Provide the (x, y) coordinate of the cell's center where the given text is located.  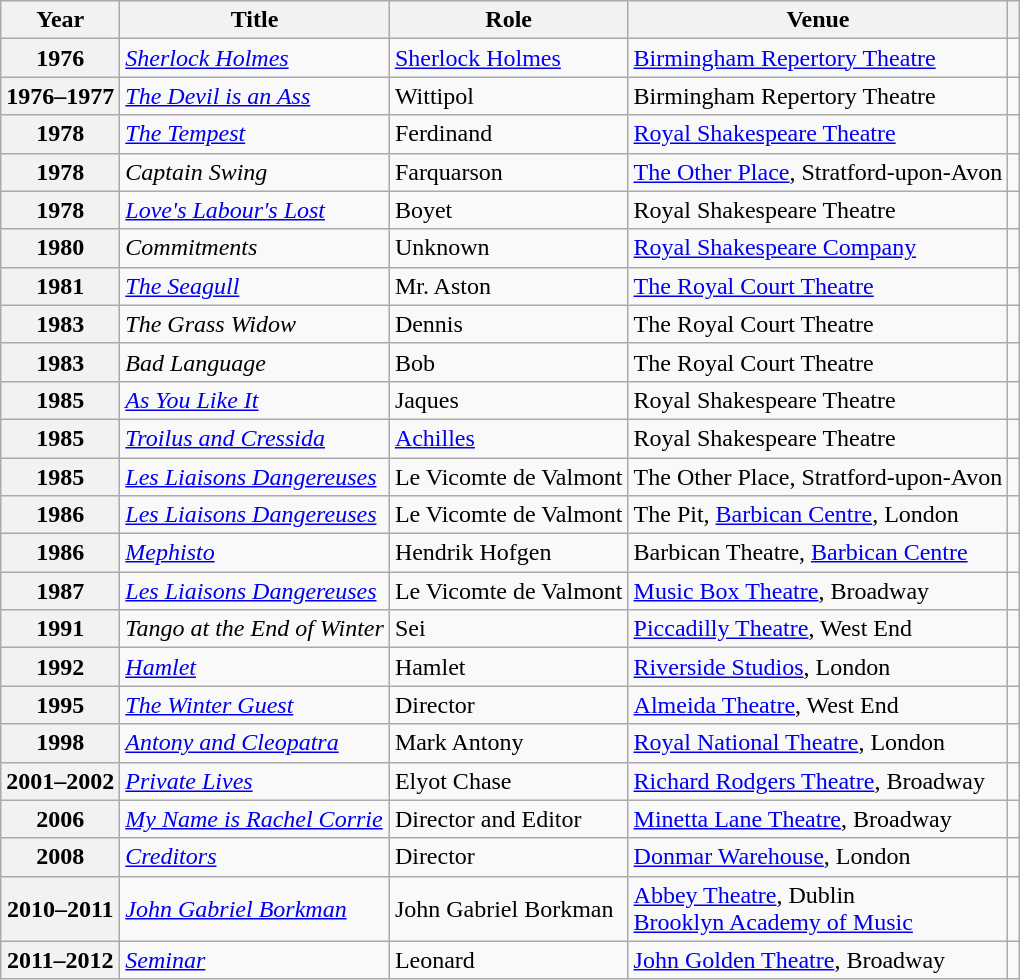
Director and Editor (508, 819)
Achilles (508, 438)
Barbican Theatre, Barbican Centre (818, 553)
Almeida Theatre, West End (818, 705)
Farquarson (508, 172)
The Grass Widow (255, 324)
Seminar (255, 960)
1995 (60, 705)
Venue (818, 20)
Wittipol (508, 96)
Music Box Theatre, Broadway (818, 591)
Role (508, 20)
Piccadilly Theatre, West End (818, 629)
1992 (60, 667)
Richard Rodgers Theatre, Broadway (818, 781)
Royal National Theatre, London (818, 743)
Abbey Theatre, DublinBrooklyn Academy of Music (818, 908)
Ferdinand (508, 134)
Bob (508, 362)
The Tempest (255, 134)
Antony and Cleopatra (255, 743)
1976 (60, 58)
John Golden Theatre, Broadway (818, 960)
2001–2002 (60, 781)
The Devil is an Ass (255, 96)
Year (60, 20)
Unknown (508, 248)
1987 (60, 591)
1998 (60, 743)
Leonard (508, 960)
Title (255, 20)
Boyet (508, 210)
2010–2011 (60, 908)
Troilus and Cressida (255, 438)
1980 (60, 248)
Private Lives (255, 781)
Creditors (255, 857)
Royal Shakespeare Company (818, 248)
2006 (60, 819)
Riverside Studios, London (818, 667)
Mr. Aston (508, 286)
My Name is Rachel Corrie (255, 819)
Hendrik Hofgen (508, 553)
1976–1977 (60, 96)
Mephisto (255, 553)
Commitments (255, 248)
As You Like It (255, 400)
Bad Language (255, 362)
The Winter Guest (255, 705)
Love's Labour's Lost (255, 210)
Elyot Chase (508, 781)
Captain Swing (255, 172)
2008 (60, 857)
The Seagull (255, 286)
Minetta Lane Theatre, Broadway (818, 819)
2011–2012 (60, 960)
Sei (508, 629)
Mark Antony (508, 743)
1991 (60, 629)
Tango at the End of Winter (255, 629)
Donmar Warehouse, London (818, 857)
1981 (60, 286)
Dennis (508, 324)
Jaques (508, 400)
The Pit, Barbican Centre, London (818, 515)
